Determine the [x, y] coordinate at the center of the cell enclosing the given text.  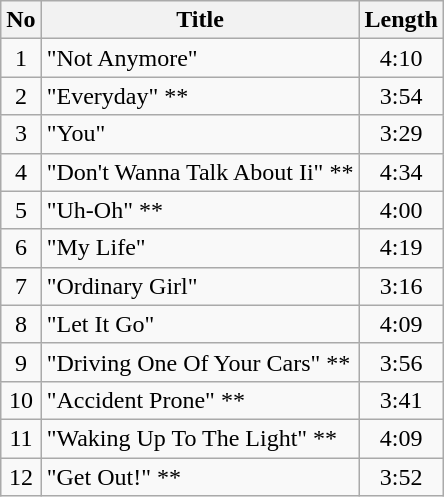
No [21, 20]
10 [21, 400]
12 [21, 477]
4:10 [401, 58]
Length [401, 20]
4:19 [401, 248]
3:54 [401, 96]
4:00 [401, 210]
"Everyday" ** [200, 96]
"Ordinary Girl" [200, 286]
3:56 [401, 362]
3:29 [401, 134]
"Waking Up To The Light" ** [200, 438]
Title [200, 20]
4 [21, 172]
"Let It Go" [200, 324]
11 [21, 438]
9 [21, 362]
7 [21, 286]
3 [21, 134]
8 [21, 324]
"You" [200, 134]
"Get Out!" ** [200, 477]
"My Life" [200, 248]
"Don't Wanna Talk About Ii" ** [200, 172]
4:34 [401, 172]
5 [21, 210]
"Not Anymore" [200, 58]
"Driving One Of Your Cars" ** [200, 362]
3:41 [401, 400]
"Uh-Oh" ** [200, 210]
3:16 [401, 286]
1 [21, 58]
2 [21, 96]
3:52 [401, 477]
"Accident Prone" ** [200, 400]
6 [21, 248]
